Locate the cell with the specified text and output its (x, y) center coordinate. 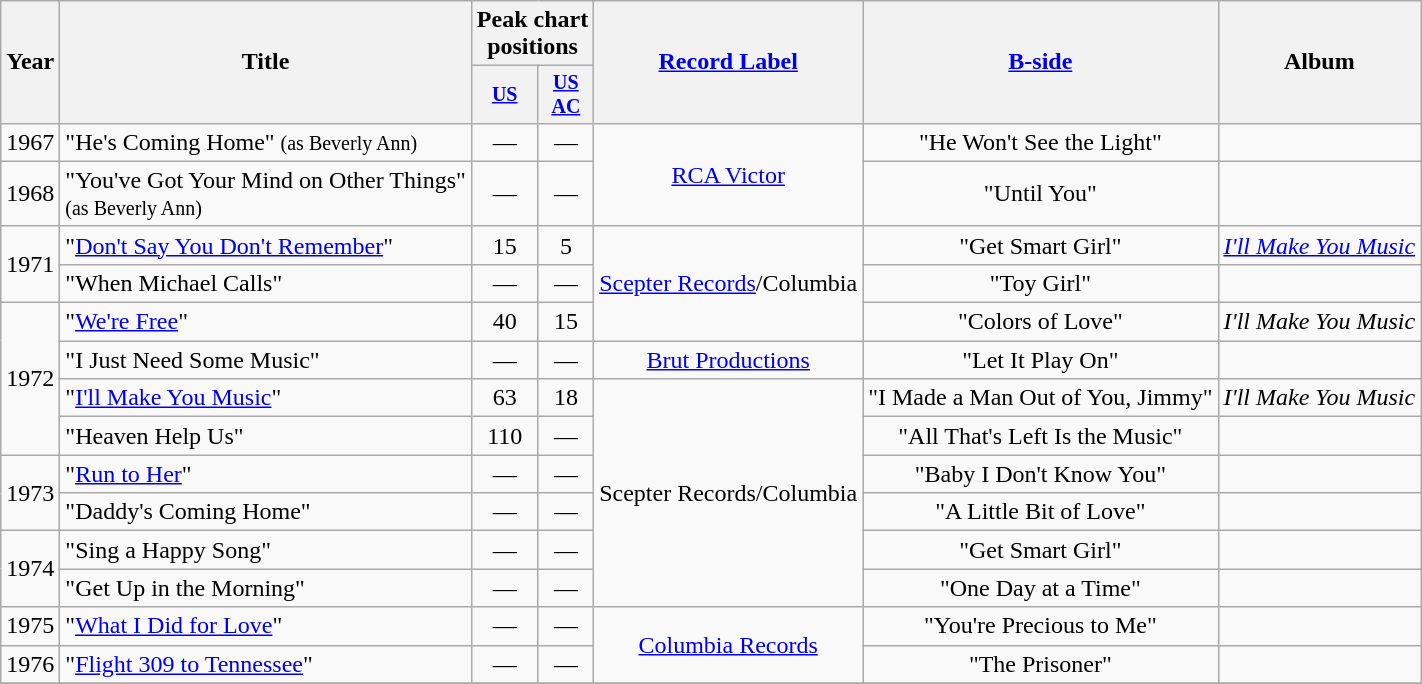
"Toy Girl" (1040, 283)
"He Won't See the Light" (1040, 142)
"Don't Say You Don't Remember" (266, 245)
B-side (1040, 62)
"We're Free" (266, 322)
Brut Productions (728, 360)
USAC (566, 94)
Title (266, 62)
"Run to Her" (266, 474)
63 (504, 398)
1973 (30, 493)
"Flight 309 to Tennessee" (266, 664)
"I Made a Man Out of You, Jimmy" (1040, 398)
Album (1320, 62)
1974 (30, 569)
"What I Did for Love" (266, 626)
"Get Up in the Morning" (266, 588)
"You're Precious to Me" (1040, 626)
"Let It Play On" (1040, 360)
"Heaven Help Us" (266, 436)
1976 (30, 664)
RCA Victor (728, 174)
"Sing a Happy Song" (266, 550)
1975 (30, 626)
18 (566, 398)
"I'll Make You Music" (266, 398)
"I Just Need Some Music" (266, 360)
1971 (30, 264)
"Colors of Love" (1040, 322)
"Baby I Don't Know You" (1040, 474)
1967 (30, 142)
Year (30, 62)
1968 (30, 194)
"You've Got Your Mind on Other Things"(as Beverly Ann) (266, 194)
110 (504, 436)
"He's Coming Home" (as Beverly Ann) (266, 142)
"A Little Bit of Love" (1040, 512)
Record Label (728, 62)
1972 (30, 379)
"Until You" (1040, 194)
"All That's Left Is the Music" (1040, 436)
Peak chartpositions (532, 34)
"The Prisoner" (1040, 664)
Columbia Records (728, 645)
5 (566, 245)
"One Day at a Time" (1040, 588)
"When Michael Calls" (266, 283)
40 (504, 322)
"Daddy's Coming Home" (266, 512)
US (504, 94)
